Find where the given text appears and provide that cell's center as (X, Y) coordinate. 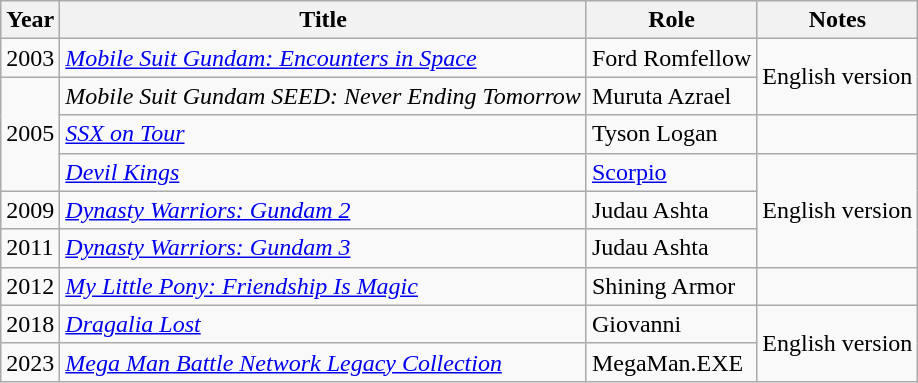
2005 (30, 134)
2003 (30, 58)
My Little Pony: Friendship Is Magic (324, 286)
Dynasty Warriors: Gundam 3 (324, 248)
Dynasty Warriors: Gundam 2 (324, 210)
Role (671, 20)
2023 (30, 362)
Tyson Logan (671, 134)
Title (324, 20)
Dragalia Lost (324, 324)
Notes (838, 20)
Scorpio (671, 172)
Mega Man Battle Network Legacy Collection (324, 362)
MegaMan.EXE (671, 362)
2018 (30, 324)
Mobile Suit Gundam: Encounters in Space (324, 58)
Mobile Suit Gundam SEED: Never Ending Tomorrow (324, 96)
Ford Romfellow (671, 58)
Muruta Azrael (671, 96)
2012 (30, 286)
Shining Armor (671, 286)
SSX on Tour (324, 134)
2011 (30, 248)
Devil Kings (324, 172)
Year (30, 20)
2009 (30, 210)
Giovanni (671, 324)
